Return the (x, y) coordinate for the center point of the cell that contains the specified text.  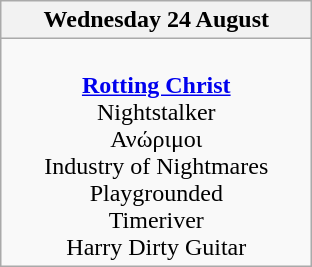
Wednesday 24 August (156, 20)
Rotting Christ Nightstalker Ανώριμοι Industry of Nightmares Playgrounded Timeriver Harry Dirty Guitar (156, 152)
